Return (x, y) of the center of cell containing provided text 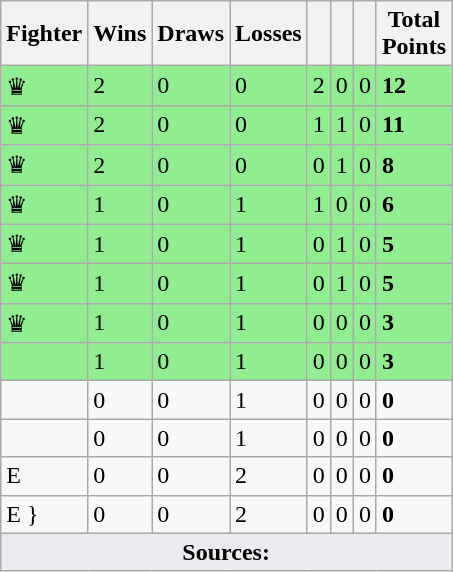
Wins (120, 34)
Fighter (44, 34)
11 (414, 125)
E (44, 476)
E } (44, 514)
Total Points (414, 34)
Losses (269, 34)
Draws (191, 34)
6 (414, 204)
12 (414, 86)
8 (414, 165)
Sources: (226, 552)
